Output the [X, Y] coordinate of the center of the cell containing the given text.  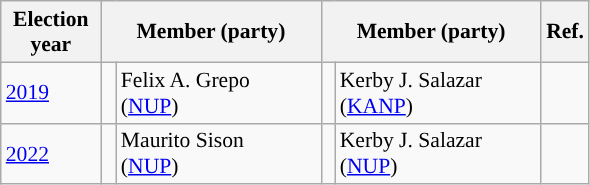
Electionyear [51, 32]
Maurito Sison(NUP) [218, 154]
Ref. [565, 32]
2019 [51, 92]
2022 [51, 154]
Kerby J. Salazar(NUP) [438, 154]
Felix A. Grepo(NUP) [218, 92]
Kerby J. Salazar(KANP) [438, 92]
